From the cell containing the given text, extract its center point as [x, y] coordinate. 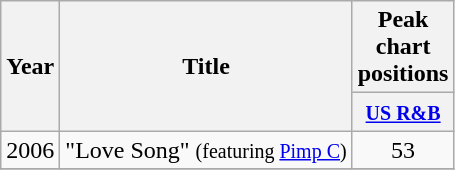
53 [403, 150]
Title [206, 66]
Year [30, 66]
US R&B [403, 112]
2006 [30, 150]
"Love Song" (featuring Pimp C) [206, 150]
Peak chart positions [403, 47]
